Scan for the cell matching the given text and deliver its [X, Y] coordinate at center. 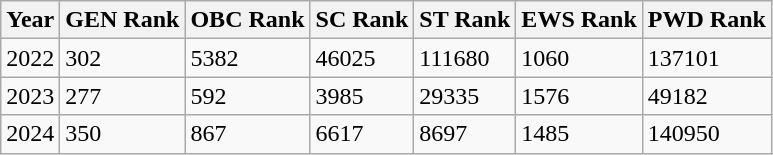
592 [248, 96]
302 [122, 58]
867 [248, 134]
1576 [579, 96]
SC Rank [362, 20]
OBC Rank [248, 20]
ST Rank [465, 20]
5382 [248, 58]
PWD Rank [706, 20]
137101 [706, 58]
49182 [706, 96]
2023 [30, 96]
GEN Rank [122, 20]
1485 [579, 134]
EWS Rank [579, 20]
8697 [465, 134]
277 [122, 96]
29335 [465, 96]
2024 [30, 134]
6617 [362, 134]
1060 [579, 58]
350 [122, 134]
2022 [30, 58]
Year [30, 20]
111680 [465, 58]
46025 [362, 58]
140950 [706, 134]
3985 [362, 96]
